Search for the cell housing the specified text and yield its (x, y) center coordinate. 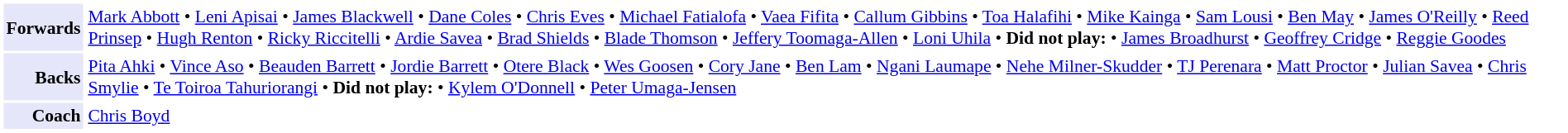
Chris Boyd (825, 116)
Forwards (43, 26)
Backs (43, 76)
Coach (43, 116)
